Detect which cell encompasses the target text, then output its (X, Y) center coordinate. 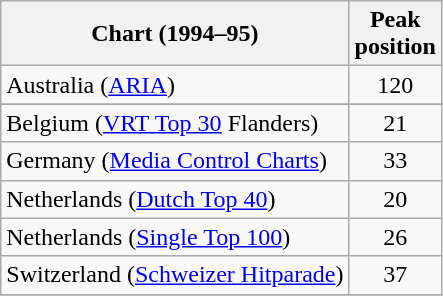
Germany (Media Control Charts) (175, 161)
Switzerland (Schweizer Hitparade) (175, 275)
Netherlands (Single Top 100) (175, 237)
20 (395, 199)
Belgium (VRT Top 30 Flanders) (175, 123)
Australia (ARIA) (175, 85)
Peakposition (395, 34)
Chart (1994–95) (175, 34)
26 (395, 237)
33 (395, 161)
Netherlands (Dutch Top 40) (175, 199)
120 (395, 85)
21 (395, 123)
37 (395, 275)
